Detect which cell encompasses the target text, then output its [x, y] center coordinate. 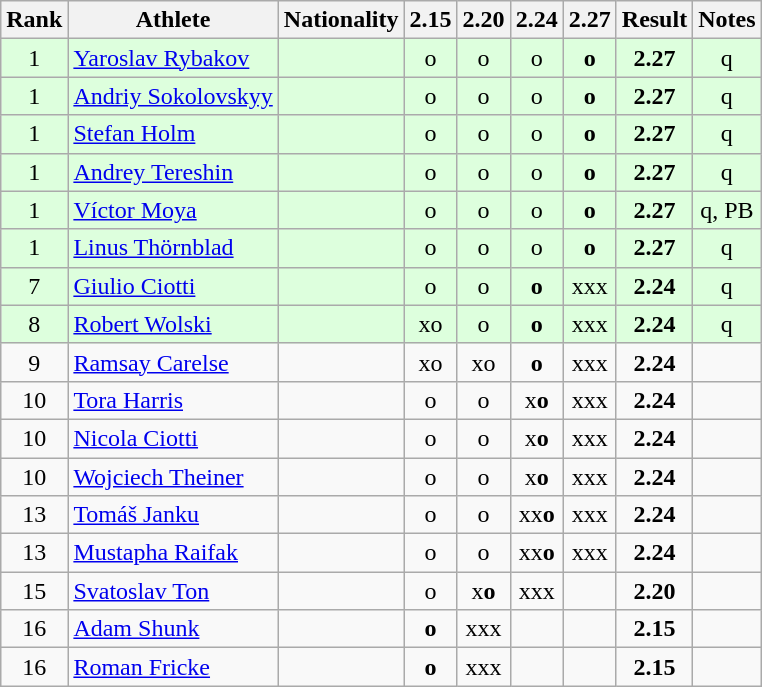
Linus Thörnblad [173, 248]
Mustapha Raifak [173, 553]
Yaroslav Rybakov [173, 58]
Andriy Sokolovskyy [173, 96]
Result [654, 20]
Ramsay Carelse [173, 362]
Notes [727, 20]
Andrey Tereshin [173, 172]
Rank [34, 20]
Nationality [341, 20]
9 [34, 362]
q, PB [727, 210]
15 [34, 591]
Roman Fricke [173, 667]
Adam Shunk [173, 629]
Robert Wolski [173, 324]
Athlete [173, 20]
Giulio Ciotti [173, 286]
Nicola Ciotti [173, 438]
Tomáš Janku [173, 515]
7 [34, 286]
Svatoslav Ton [173, 591]
Tora Harris [173, 400]
Stefan Holm [173, 134]
Víctor Moya [173, 210]
8 [34, 324]
Wojciech Theiner [173, 477]
